Identify which cell holds the provided text, then report its (X, Y) central coordinate. 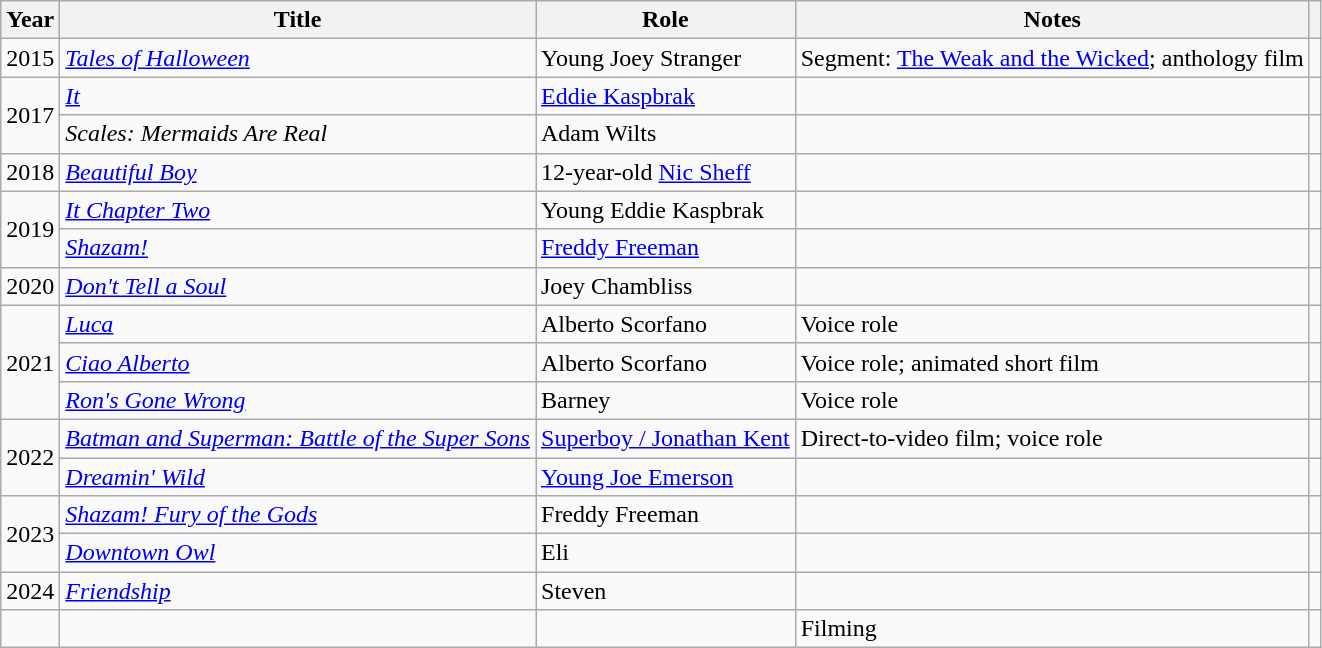
Tales of Halloween (298, 58)
Filming (1052, 629)
Batman and Superman: Battle of the Super Sons (298, 438)
Title (298, 20)
Steven (666, 591)
2020 (30, 286)
Young Eddie Kaspbrak (666, 210)
Luca (298, 324)
2022 (30, 457)
Downtown Owl (298, 553)
Ciao Alberto (298, 362)
12-year-old Nic Sheff (666, 172)
2021 (30, 362)
2019 (30, 229)
Superboy / Jonathan Kent (666, 438)
Friendship (298, 591)
Direct-to-video film; voice role (1052, 438)
It (298, 96)
Year (30, 20)
Ron's Gone Wrong (298, 400)
Barney (666, 400)
2023 (30, 534)
Scales: Mermaids Are Real (298, 134)
2018 (30, 172)
2017 (30, 115)
Shazam! Fury of the Gods (298, 515)
2015 (30, 58)
Voice role; animated short film (1052, 362)
Eddie Kaspbrak (666, 96)
Don't Tell a Soul (298, 286)
Young Joey Stranger (666, 58)
Dreamin' Wild (298, 477)
Eli (666, 553)
Role (666, 20)
2024 (30, 591)
Beautiful Boy (298, 172)
Segment: The Weak and the Wicked; anthology film (1052, 58)
Adam Wilts (666, 134)
Young Joe Emerson (666, 477)
Notes (1052, 20)
It Chapter Two (298, 210)
Shazam! (298, 248)
Joey Chambliss (666, 286)
